Scan for the cell matching the given text and deliver its [X, Y] coordinate at center. 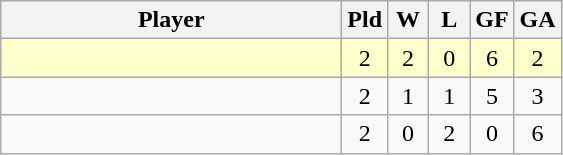
Pld [365, 20]
GF [492, 20]
3 [538, 96]
W [408, 20]
Player [172, 20]
5 [492, 96]
GA [538, 20]
L [450, 20]
